Pinpoint the cell where the given text exists, returning its [X, Y] midpoint coordinate. 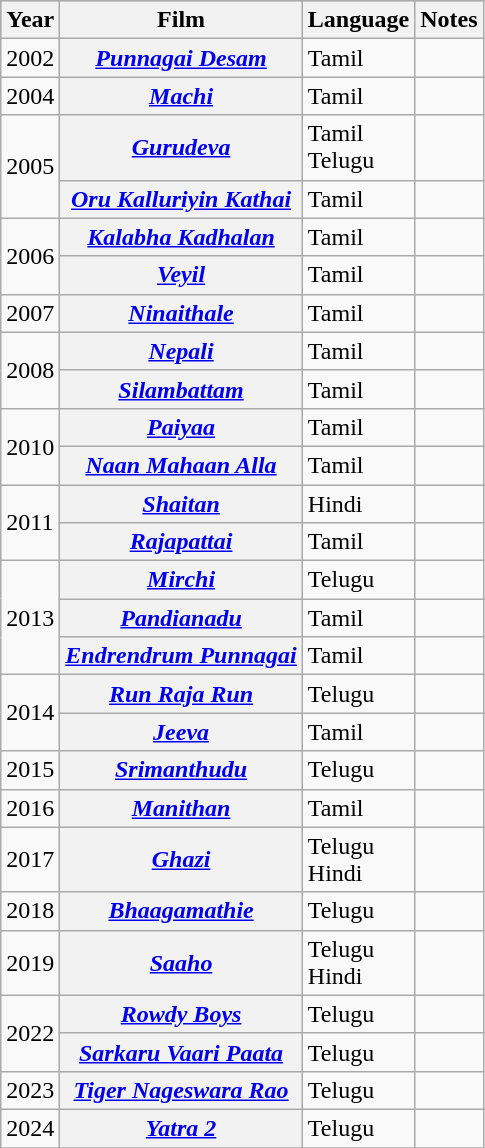
2007 [30, 313]
Shaitan [181, 503]
Endrendrum Punnagai [181, 656]
Hindi [358, 503]
Tiger Nageswara Rao [181, 1090]
Oru Kalluriyin Kathai [181, 199]
Pandianadu [181, 618]
Rajapattai [181, 542]
2011 [30, 522]
2022 [30, 1033]
2017 [30, 860]
Mirchi [181, 580]
2016 [30, 808]
Punnagai Desam [181, 58]
2023 [30, 1090]
Film [181, 20]
Year [30, 20]
2005 [30, 166]
2013 [30, 618]
2019 [30, 962]
2010 [30, 446]
Ninaithale [181, 313]
2008 [30, 370]
Silambattam [181, 389]
Notes [449, 20]
2002 [30, 58]
Ghazi [181, 860]
Kalabha Kadhalan [181, 237]
Veyil [181, 275]
Sarkaru Vaari Paata [181, 1052]
2024 [30, 1128]
Yatra 2 [181, 1128]
Paiyaa [181, 427]
Nepali [181, 351]
Gurudeva [181, 148]
Language [358, 20]
Machi [181, 96]
Saaho [181, 962]
2014 [30, 713]
2015 [30, 770]
2006 [30, 256]
2004 [30, 96]
Srimanthudu [181, 770]
Manithan [181, 808]
Rowdy Boys [181, 1014]
2018 [30, 911]
Run Raja Run [181, 694]
Jeeva [181, 732]
Naan Mahaan Alla [181, 465]
Bhaagamathie [181, 911]
TamilTelugu [358, 148]
